From the cell containing the given text, extract its center point as [x, y] coordinate. 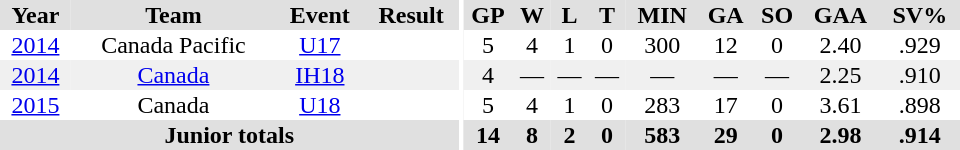
12 [726, 45]
2.98 [840, 135]
U18 [320, 105]
2.40 [840, 45]
300 [662, 45]
14 [488, 135]
.910 [920, 75]
2 [570, 135]
3.61 [840, 105]
SV% [920, 15]
MIN [662, 15]
IH18 [320, 75]
Team [174, 15]
2015 [36, 105]
283 [662, 105]
.898 [920, 105]
Junior totals [230, 135]
W [532, 15]
17 [726, 105]
.914 [920, 135]
2.25 [840, 75]
GAA [840, 15]
8 [532, 135]
L [570, 15]
Result [412, 15]
Event [320, 15]
29 [726, 135]
T [607, 15]
583 [662, 135]
Canada Pacific [174, 45]
SO [778, 15]
GP [488, 15]
.929 [920, 45]
Year [36, 15]
U17 [320, 45]
GA [726, 15]
